Locate the cell with the specified text and output its [x, y] center coordinate. 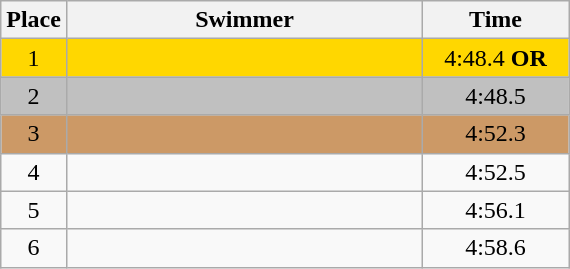
4:52.5 [496, 172]
6 [34, 248]
1 [34, 58]
4 [34, 172]
4:48.5 [496, 96]
2 [34, 96]
Place [34, 20]
Time [496, 20]
5 [34, 210]
4:52.3 [496, 134]
3 [34, 134]
4:58.6 [496, 248]
Swimmer [244, 20]
4:48.4 OR [496, 58]
4:56.1 [496, 210]
